Pinpoint the cell where the given text exists, returning its (x, y) midpoint coordinate. 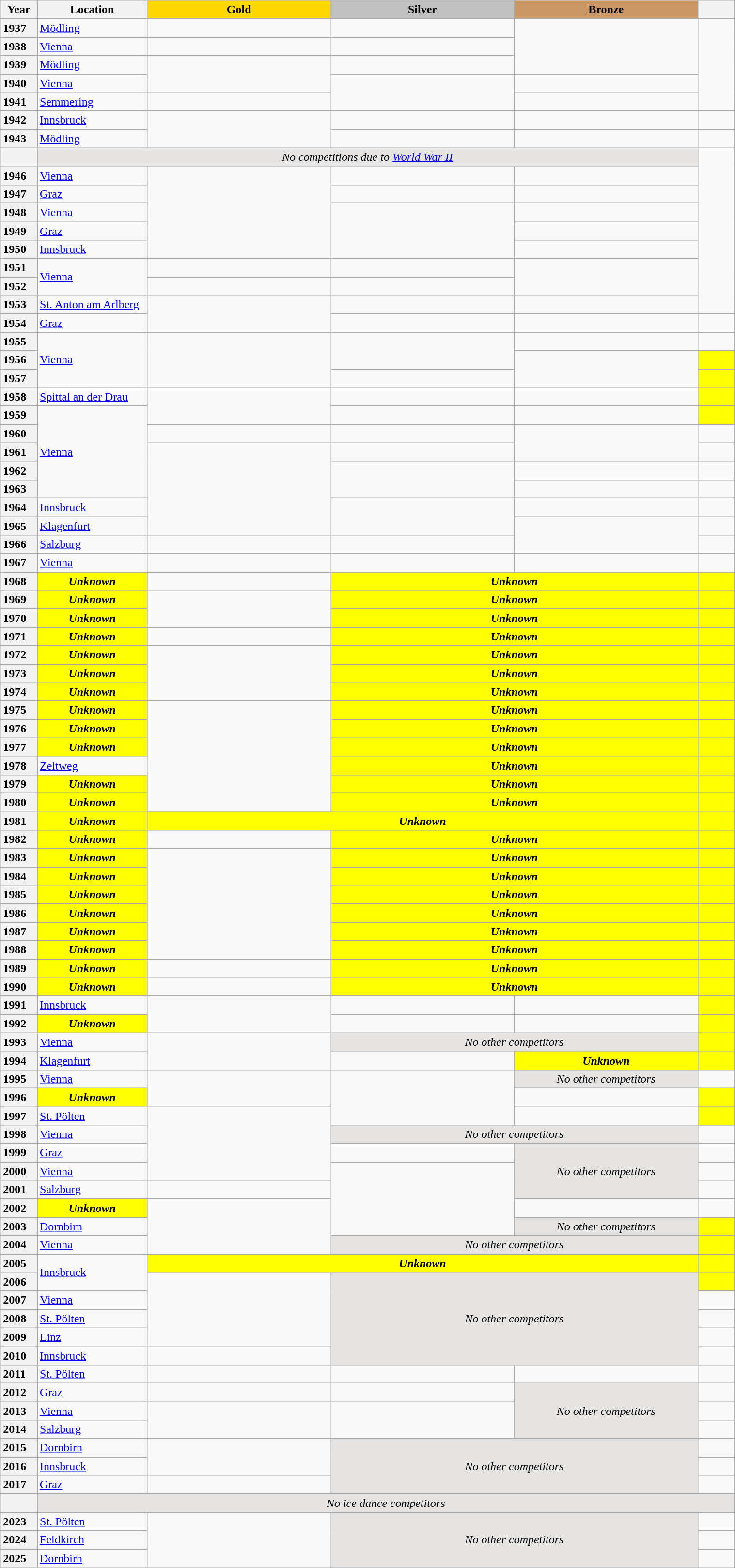
2007 (19, 1300)
1951 (19, 268)
1939 (19, 65)
2011 (19, 1374)
1950 (19, 249)
Semmering (92, 102)
1966 (19, 544)
1960 (19, 434)
2003 (19, 1226)
1985 (19, 895)
1983 (19, 858)
2023 (19, 1521)
2004 (19, 1245)
1997 (19, 1116)
1947 (19, 194)
1968 (19, 581)
1979 (19, 784)
1994 (19, 1060)
2017 (19, 1485)
1937 (19, 28)
1949 (19, 231)
1975 (19, 710)
1959 (19, 415)
2008 (19, 1319)
Gold (239, 10)
1991 (19, 1005)
1948 (19, 212)
1978 (19, 765)
2013 (19, 1411)
1938 (19, 47)
1976 (19, 729)
2010 (19, 1355)
1981 (19, 821)
2002 (19, 1208)
2001 (19, 1190)
1942 (19, 120)
1989 (19, 968)
1982 (19, 839)
1964 (19, 507)
No competitions due to World War II (367, 157)
Silver (422, 10)
1952 (19, 286)
1970 (19, 618)
2016 (19, 1466)
2015 (19, 1448)
1998 (19, 1134)
1953 (19, 305)
1943 (19, 139)
1955 (19, 342)
Location (92, 10)
Spittal an der Drau (92, 397)
2012 (19, 1392)
1940 (19, 83)
No ice dance competitors (386, 1503)
2005 (19, 1263)
1999 (19, 1153)
2014 (19, 1429)
1990 (19, 987)
1941 (19, 102)
2024 (19, 1540)
2006 (19, 1282)
1954 (19, 323)
St. Anton am Arlberg (92, 305)
Year (19, 10)
1946 (19, 175)
1984 (19, 876)
1996 (19, 1097)
2025 (19, 1558)
1956 (19, 360)
1987 (19, 931)
1965 (19, 526)
1974 (19, 692)
1986 (19, 913)
Zeltweg (92, 765)
1967 (19, 563)
1962 (19, 470)
1963 (19, 489)
2000 (19, 1171)
1988 (19, 950)
1961 (19, 452)
1993 (19, 1042)
1972 (19, 655)
1995 (19, 1079)
1969 (19, 600)
1973 (19, 673)
1992 (19, 1024)
1957 (19, 378)
1958 (19, 397)
1977 (19, 747)
1980 (19, 802)
1971 (19, 637)
Feldkirch (92, 1540)
Linz (92, 1337)
2009 (19, 1337)
Bronze (606, 10)
